Find where the given text appears and provide that cell's center as [x, y] coordinate. 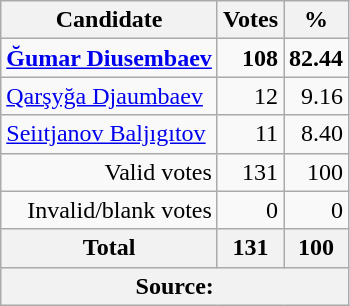
Valid votes [110, 172]
Seiıtjanov Baljıgıtov [110, 134]
11 [250, 134]
Qarşyğa Djaumbaev [110, 96]
Invalid/blank votes [110, 210]
8.40 [316, 134]
Votes [250, 20]
82.44 [316, 58]
Candidate [110, 20]
% [316, 20]
Ğumar Diusembaev [110, 58]
9.16 [316, 96]
12 [250, 96]
Total [110, 248]
Source: [175, 286]
108 [250, 58]
